Determine the [x, y] coordinate at the center of the cell enclosing the given text.  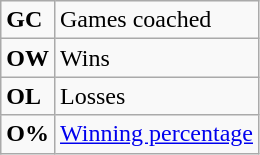
Losses [156, 96]
Games coached [156, 20]
OW [28, 58]
Winning percentage [156, 134]
OL [28, 96]
GC [28, 20]
Wins [156, 58]
O% [28, 134]
